Determine the (x, y) coordinate at the center of the cell enclosing the given text.  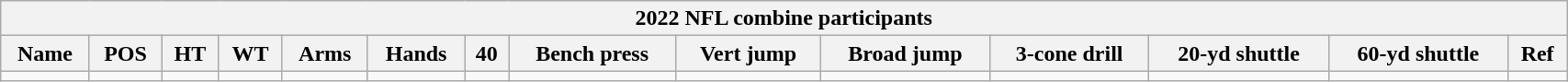
Name (46, 53)
Bench press (592, 53)
20-yd shuttle (1238, 53)
Ref (1538, 53)
HT (190, 53)
WT (250, 53)
Broad jump (905, 53)
2022 NFL combine participants (784, 18)
3-cone drill (1069, 53)
Hands (416, 53)
Vert jump (749, 53)
60-yd shuttle (1418, 53)
40 (487, 53)
Arms (325, 53)
POS (125, 53)
